Capture the cell that displays the provided text and extract its [x, y] central coordinate. 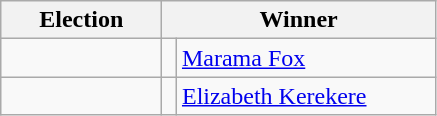
Marama Fox [306, 58]
Elizabeth Kerekere [306, 96]
Election [82, 20]
Winner [299, 20]
